Find where the given text appears and provide that cell's center as (X, Y) coordinate. 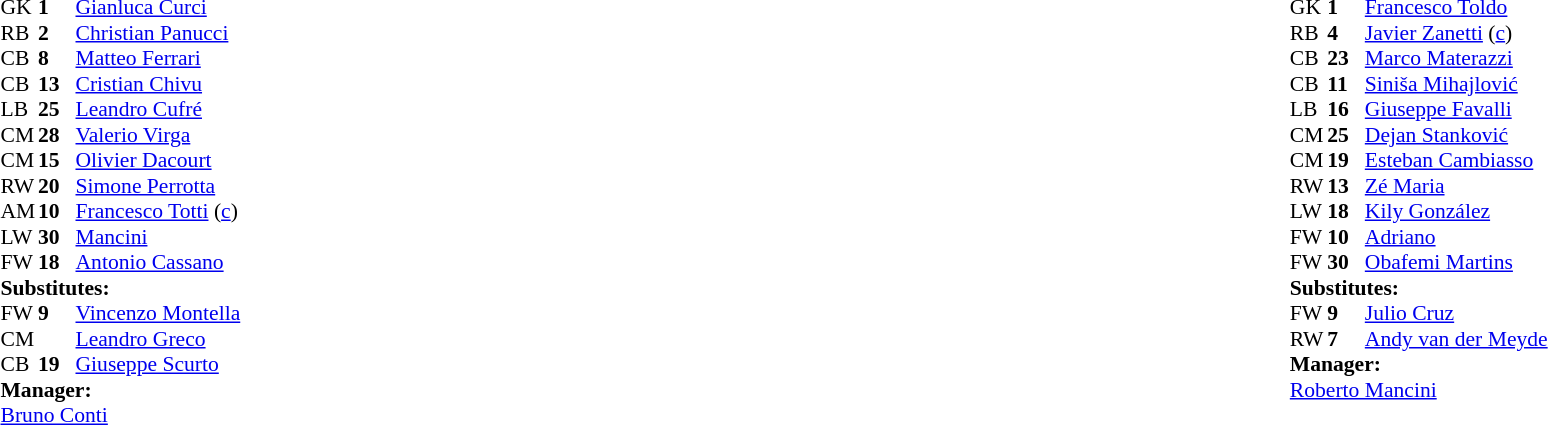
Zé Maria (1456, 186)
Antonio Cassano (158, 263)
2 (57, 33)
Leandro Cufré (158, 109)
Cristian Chivu (158, 84)
Christian Panucci (158, 33)
11 (1346, 84)
Esteban Cambiasso (1456, 161)
Francesco Totti (c) (158, 211)
Julio Cruz (1456, 313)
Leandro Greco (158, 339)
Kily González (1456, 211)
20 (57, 186)
Obafemi Martins (1456, 263)
Siniša Mihajlović (1456, 84)
8 (57, 59)
Andy van der Meyde (1456, 339)
15 (57, 161)
Vincenzo Montella (158, 313)
Valerio Virga (158, 135)
7 (1346, 339)
Giuseppe Favalli (1456, 109)
Marco Materazzi (1456, 59)
Javier Zanetti (c) (1456, 33)
Roberto Mancini (1419, 390)
Mancini (158, 237)
Olivier Dacourt (158, 161)
Matteo Ferrari (158, 59)
Giuseppe Scurto (158, 365)
AM (19, 211)
16 (1346, 109)
23 (1346, 59)
28 (57, 135)
4 (1346, 33)
Dejan Stanković (1456, 135)
Adriano (1456, 237)
Simone Perrotta (158, 186)
